Locate the cell with the specified text and output its (X, Y) center coordinate. 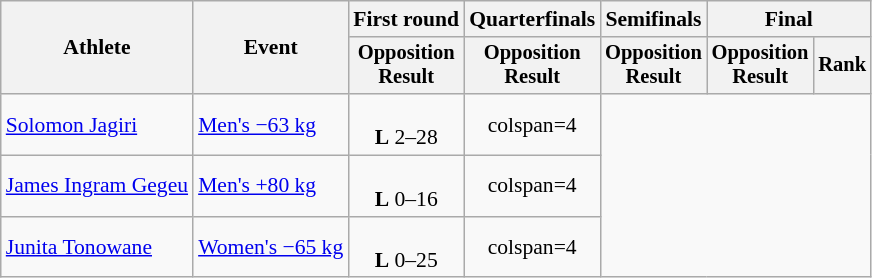
Quarterfinals (532, 19)
Rank (842, 66)
L 2–28 (406, 124)
Men's −63 kg (270, 124)
Final (789, 19)
Semifinals (654, 19)
James Ingram Gegeu (97, 186)
Solomon Jagiri (97, 124)
Junita Tonowane (97, 248)
Event (270, 48)
L 0–16 (406, 186)
L 0–25 (406, 248)
First round (406, 19)
Men's +80 kg (270, 186)
Athlete (97, 48)
Women's −65 kg (270, 248)
